Return the [x, y] coordinate for the center point of the cell that contains the specified text.  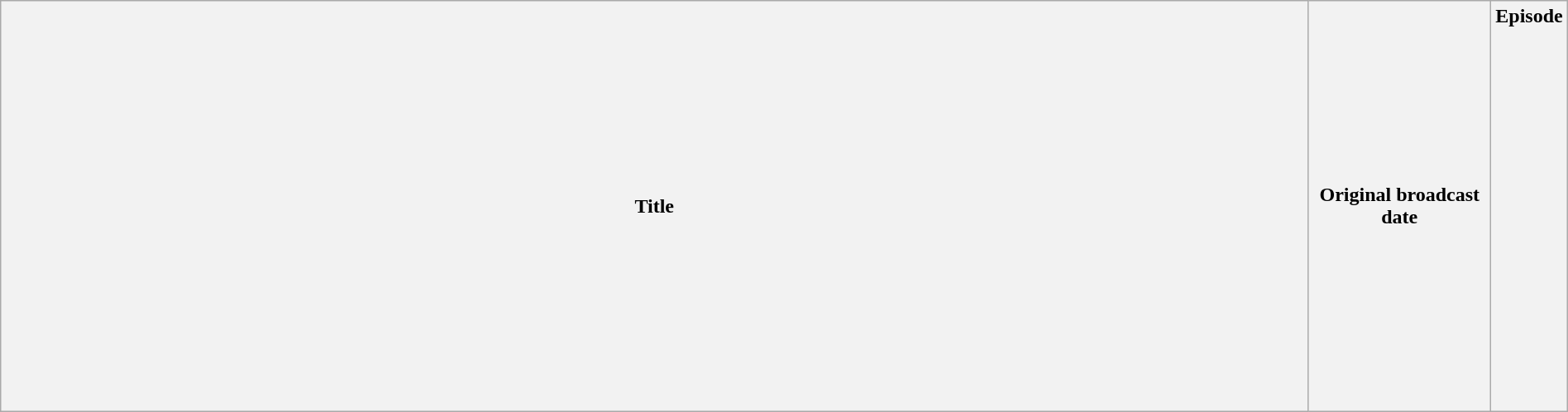
Episode [1529, 207]
Title [655, 207]
Original broadcast date [1399, 207]
